Locate the cell with the specified text and output its [X, Y] center coordinate. 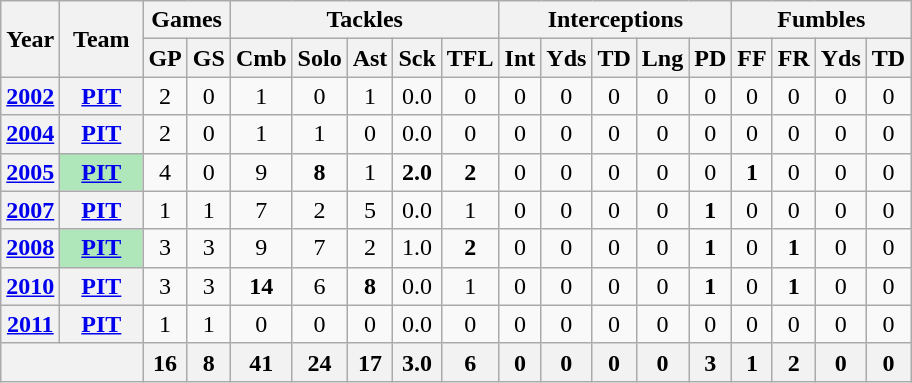
2008 [30, 248]
14 [261, 286]
2010 [30, 286]
Lng [662, 58]
Solo [320, 58]
17 [370, 362]
Cmb [261, 58]
GS [208, 58]
4 [165, 172]
16 [165, 362]
TFL [470, 58]
3.0 [417, 362]
Ast [370, 58]
2002 [30, 96]
5 [370, 210]
2011 [30, 324]
Games [186, 20]
Int [520, 58]
Tackles [364, 20]
2007 [30, 210]
Team [102, 39]
Interceptions [616, 20]
41 [261, 362]
FF [752, 58]
Year [30, 39]
Fumbles [822, 20]
GP [165, 58]
1.0 [417, 248]
24 [320, 362]
2005 [30, 172]
2004 [30, 134]
PD [710, 58]
Sck [417, 58]
FR [794, 58]
2.0 [417, 172]
